Return (X, Y) of the center of cell containing provided text 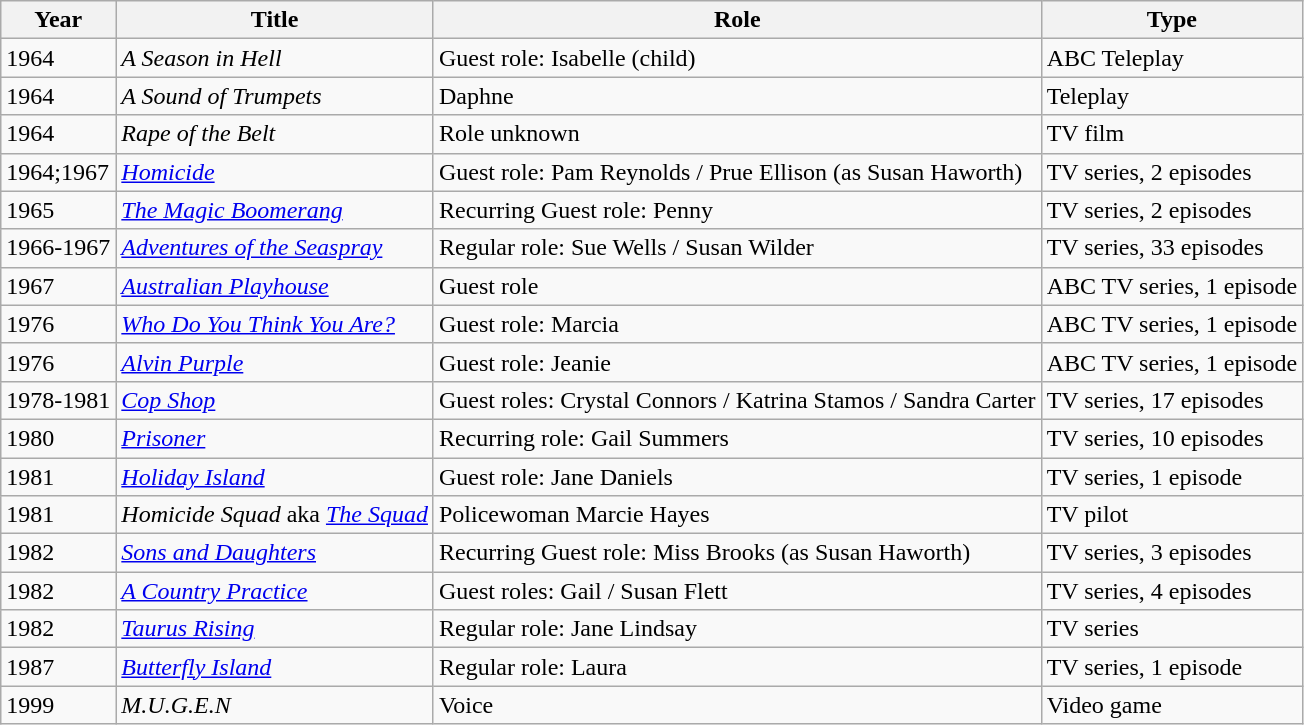
Regular role: Laura (737, 667)
1966-1967 (58, 248)
Regular role: Jane Lindsay (737, 629)
Recurring role: Gail Summers (737, 438)
Guest role: Marcia (737, 324)
Guest role: Pam Reynolds / Prue Ellison (as Susan Haworth) (737, 172)
TV series, 10 episodes (1172, 438)
Guest role: Isabelle (child) (737, 58)
Cop Shop (275, 400)
ABC Teleplay (1172, 58)
A Country Practice (275, 591)
Video game (1172, 705)
1987 (58, 667)
Teleplay (1172, 96)
Guest role (737, 286)
Rape of the Belt (275, 134)
Guest roles: Crystal Connors / Katrina Stamos / Sandra Carter (737, 400)
Homicide Squad aka The Squad (275, 515)
Holiday Island (275, 477)
Guest roles: Gail / Susan Flett (737, 591)
1967 (58, 286)
Guest role: Jane Daniels (737, 477)
Year (58, 20)
Policewoman Marcie Hayes (737, 515)
Butterfly Island (275, 667)
A Season in Hell (275, 58)
Sons and Daughters (275, 553)
Recurring Guest role: Penny (737, 210)
TV film (1172, 134)
Taurus Rising (275, 629)
Australian Playhouse (275, 286)
Alvin Purple (275, 362)
Daphne (737, 96)
Adventures of the Seaspray (275, 248)
Homicide (275, 172)
M.U.G.E.N (275, 705)
Recurring Guest role: Miss Brooks (as Susan Haworth) (737, 553)
Title (275, 20)
Guest role: Jeanie (737, 362)
1964;1967 (58, 172)
1965 (58, 210)
1999 (58, 705)
TV series, 17 episodes (1172, 400)
A Sound of Trumpets (275, 96)
TV series (1172, 629)
Voice (737, 705)
The Magic Boomerang (275, 210)
Role unknown (737, 134)
Role (737, 20)
Who Do You Think You Are? (275, 324)
1980 (58, 438)
Prisoner (275, 438)
TV series, 4 episodes (1172, 591)
Regular role: Sue Wells / Susan Wilder (737, 248)
TV pilot (1172, 515)
1978-1981 (58, 400)
TV series, 3 episodes (1172, 553)
Type (1172, 20)
TV series, 33 episodes (1172, 248)
